Return [x, y] of the center of cell containing provided text 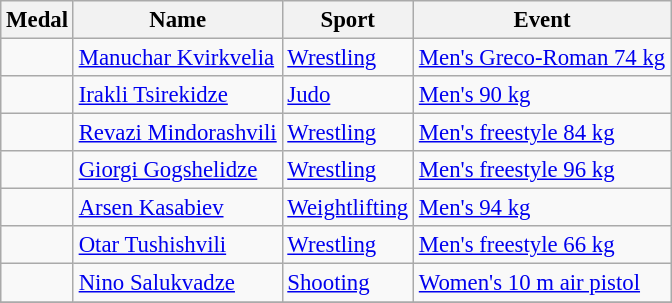
Weightlifting [348, 208]
Men's freestyle 84 kg [542, 133]
Revazi Mindorashvili [178, 133]
Women's 10 m air pistol [542, 283]
Sport [348, 20]
Men's 90 kg [542, 95]
Medal [38, 20]
Nino Salukvadze [178, 283]
Irakli Tsirekidze [178, 95]
Name [178, 20]
Men's 94 kg [542, 208]
Shooting [348, 283]
Arsen Kasabiev [178, 208]
Men's Greco-Roman 74 kg [542, 58]
Manuchar Kvirkvelia [178, 58]
Men's freestyle 96 kg [542, 170]
Men's freestyle 66 kg [542, 245]
Judo [348, 95]
Event [542, 20]
Giorgi Gogshelidze [178, 170]
Otar Tushishvili [178, 245]
